From the cell containing the given text, extract its center point as (X, Y) coordinate. 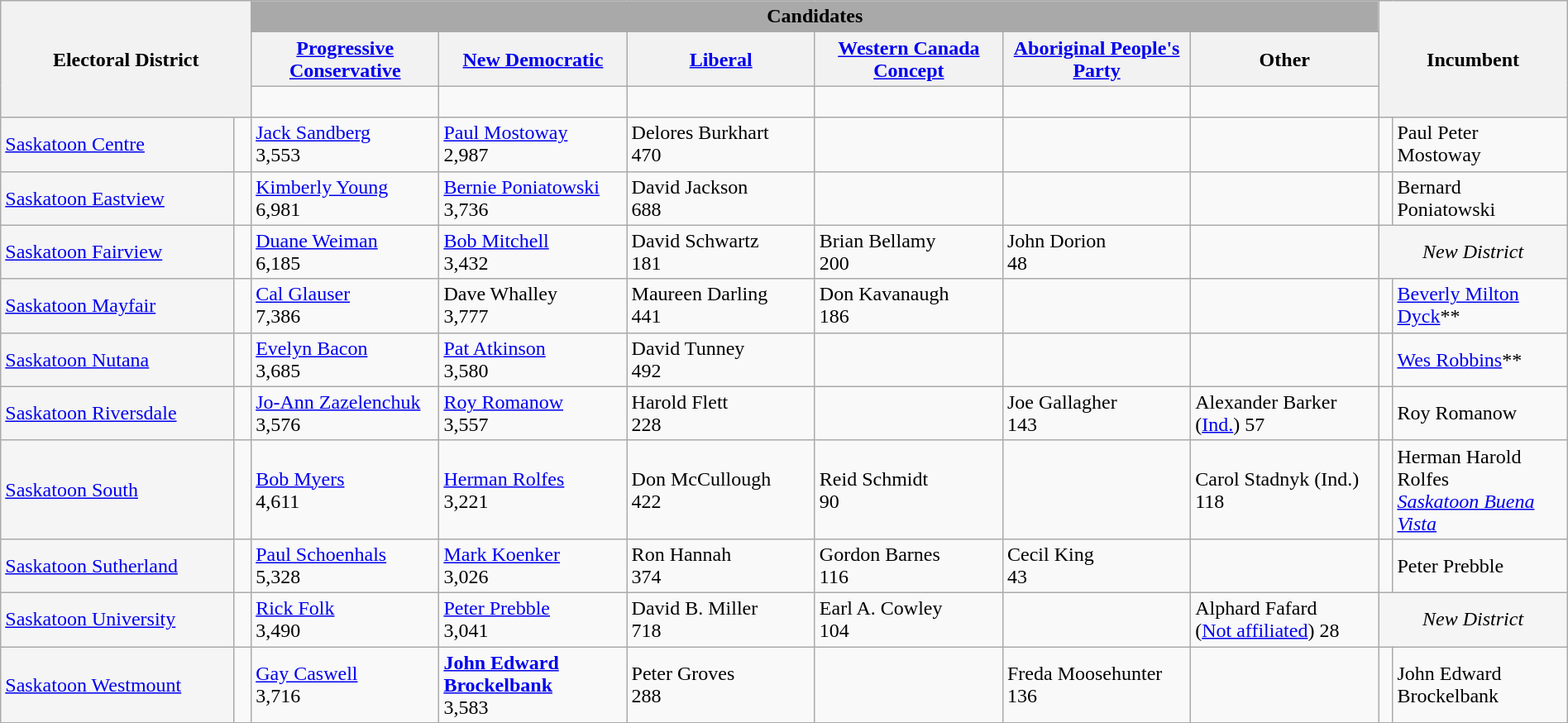
Saskatoon Sutherland (117, 566)
Liberal (721, 60)
John Edward Brockelbank (1480, 685)
Aboriginal People's Party (1097, 60)
Don McCullough 422 (721, 490)
Cecil King 43 (1097, 566)
Earl A. Cowley 104 (908, 619)
Don Kavanaugh 186 (908, 306)
Saskatoon Riversdale (117, 414)
Brian Bellamy 200 (908, 251)
Paul Peter Mostoway (1480, 144)
David Jackson 688 (721, 199)
Bob Myers 4,611 (346, 490)
Alexander Barker (Ind.) 57 (1285, 414)
Bob Mitchell 3,432 (533, 251)
Jo-Ann Zazelenchuk 3,576 (346, 414)
Delores Burkhart 470 (721, 144)
Roy Romanow (1480, 414)
Pat Atkinson 3,580 (533, 359)
Jack Sandberg 3,553 (346, 144)
David B. Miller 718 (721, 619)
New Democratic (533, 60)
Beverly Milton Dyck** (1480, 306)
Mark Koenker 3,026 (533, 566)
Peter Prebble (1480, 566)
David Tunney 492 (721, 359)
Paul Mostoway 2,987 (533, 144)
Western Canada Concept (908, 60)
Saskatoon Eastview (117, 199)
Saskatoon Nutana (117, 359)
Freda Moosehunter 136 (1097, 685)
Saskatoon Centre (117, 144)
Herman Rolfes 3,221 (533, 490)
Peter Prebble 3,041 (533, 619)
Paul Schoenhals 5,328 (346, 566)
Evelyn Bacon 3,685 (346, 359)
Herman Harold RolfesSaskatoon Buena Vista (1480, 490)
Saskatoon University (117, 619)
John Dorion 48 (1097, 251)
Bernard Poniatowski (1480, 199)
Roy Romanow 3,557 (533, 414)
Cal Glauser 7,386 (346, 306)
Candidates (815, 17)
Joe Gallagher 143 (1097, 414)
Saskatoon Fairview (117, 251)
Duane Weiman 6,185 (346, 251)
Bernie Poniatowski 3,736 (533, 199)
Saskatoon Mayfair (117, 306)
Other (1285, 60)
Wes Robbins** (1480, 359)
Saskatoon South (117, 490)
Kimberly Young 6,981 (346, 199)
Carol Stadnyk (Ind.) 118 (1285, 490)
Dave Whalley 3,777 (533, 306)
Gordon Barnes 116 (908, 566)
John Edward Brockelbank 3,583 (533, 685)
Rick Folk 3,490 (346, 619)
Progressive Conservative (346, 60)
Alphard Fafard (Not affiliated) 28 (1285, 619)
Peter Groves 288 (721, 685)
Incumbent (1473, 60)
Saskatoon Westmount (117, 685)
David Schwartz 181 (721, 251)
Electoral District (126, 60)
Harold Flett 228 (721, 414)
Maureen Darling 441 (721, 306)
Gay Caswell3,716 (346, 685)
Reid Schmidt 90 (908, 490)
Ron Hannah 374 (721, 566)
